Extract the (x, y) coordinate from the center of the cell holding the provided text.  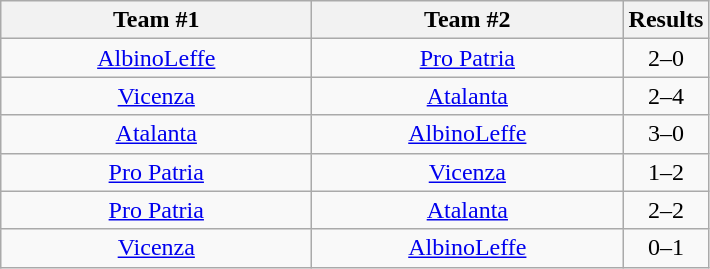
Results (666, 20)
2–0 (666, 58)
Team #1 (156, 20)
Team #2 (468, 20)
3–0 (666, 134)
0–1 (666, 248)
2–2 (666, 210)
1–2 (666, 172)
2–4 (666, 96)
